Detect which cell encompasses the target text, then output its [X, Y] center coordinate. 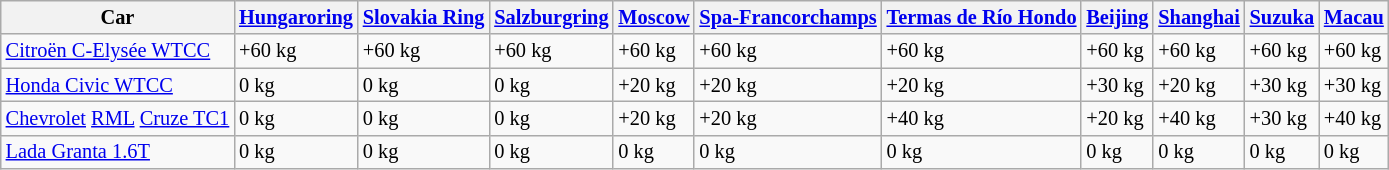
Beijing [1117, 17]
Suzuka [1282, 17]
Chevrolet RML Cruze TC1 [118, 118]
Honda Civic WTCC [118, 85]
Citroën C-Elysée WTCC [118, 51]
Termas de Río Hondo [982, 17]
Moscow [654, 17]
Salzburgring [551, 17]
Spa-Francorchamps [788, 17]
Hungaroring [296, 17]
Car [118, 17]
Shanghai [1198, 17]
Lada Granta 1.6T [118, 152]
Macau [1354, 17]
Slovakia Ring [424, 17]
